Find where the given text appears and provide that cell's center as (x, y) coordinate. 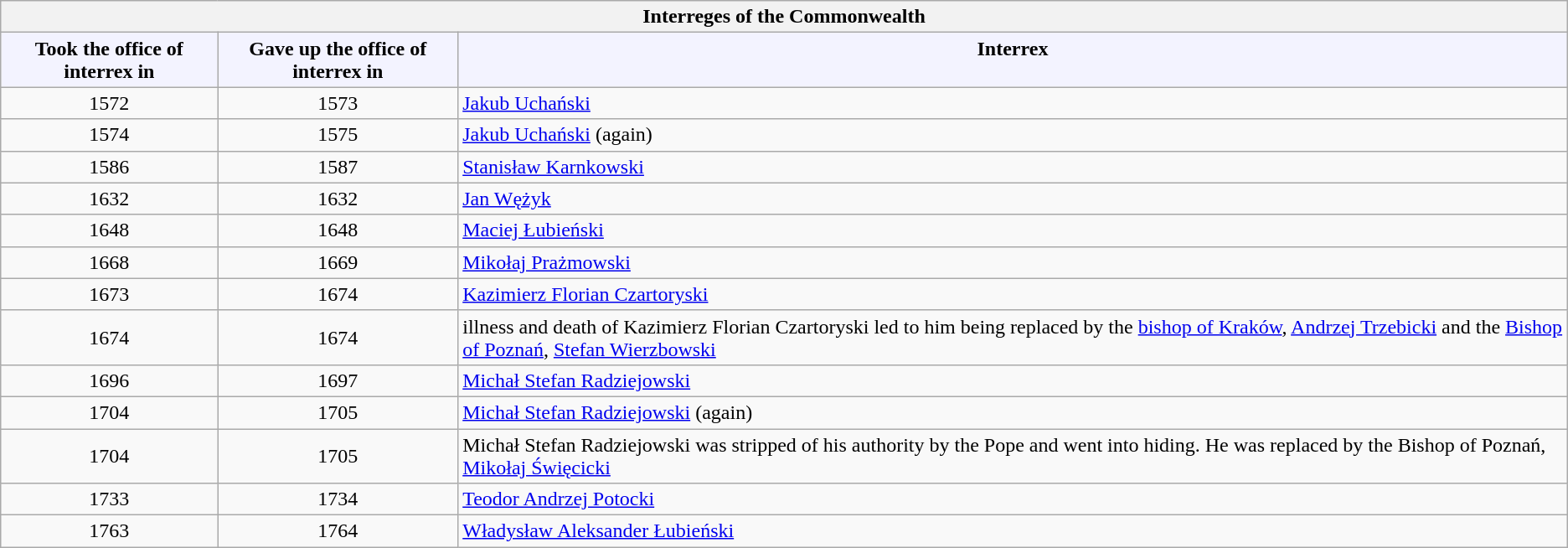
1733 (109, 499)
Interreges of the Commonwealth (784, 17)
1573 (338, 103)
Jakub Uchański (1014, 103)
Maciej Łubieński (1014, 230)
Michał Stefan Radziejowski was stripped of his authority by the Pope and went into hiding. He was replaced by the Bishop of Poznań, Mikołaj Święcicki (1014, 456)
1734 (338, 499)
1764 (338, 531)
1668 (109, 262)
Michał Stefan Radziejowski (again) (1014, 412)
1572 (109, 103)
Interrex (1014, 60)
Mikołaj Prażmowski (1014, 262)
1575 (338, 135)
Kazimierz Florian Czartoryski (1014, 294)
Took the office of interrex in (109, 60)
Jan Wężyk (1014, 199)
1696 (109, 380)
1574 (109, 135)
Stanisław Karnkowski (1014, 167)
Teodor Andrzej Potocki (1014, 499)
Władysław Aleksander Łubieński (1014, 531)
1673 (109, 294)
Michał Stefan Radziejowski (1014, 380)
1586 (109, 167)
Gave up the office of interrex in (338, 60)
Jakub Uchański (again) (1014, 135)
1587 (338, 167)
1763 (109, 531)
1669 (338, 262)
1697 (338, 380)
